For the text-containing cell, return its midpoint in (x, y) coordinate format. 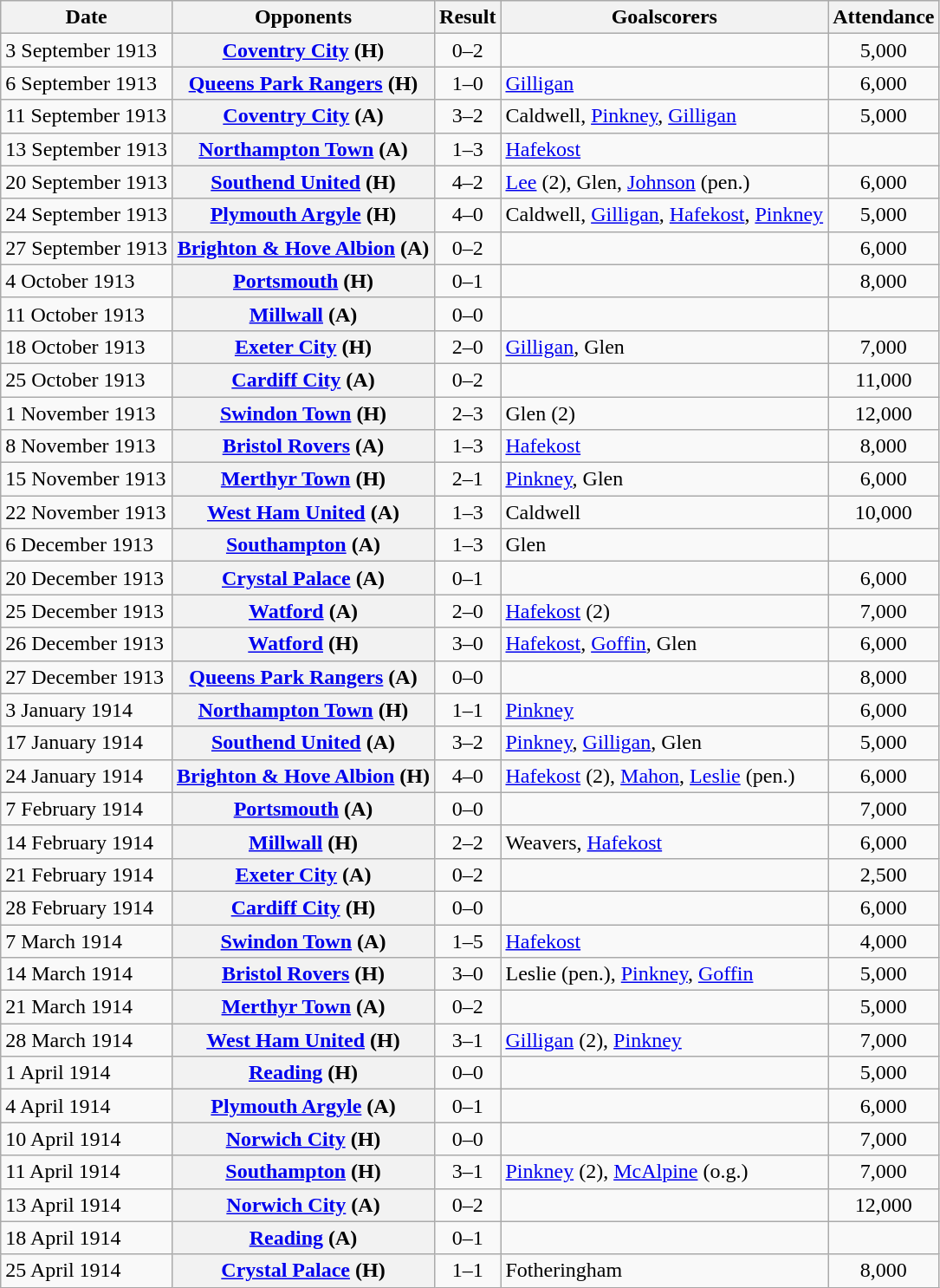
1–0 (468, 83)
West Ham United (H) (303, 1040)
22 November 1913 (87, 512)
West Ham United (A) (303, 512)
Watford (A) (303, 611)
11 October 1913 (87, 314)
Plymouth Argyle (A) (303, 1106)
26 December 1913 (87, 644)
Reading (A) (303, 1238)
Lee (2), Glen, Johnson (pen.) (664, 182)
Plymouth Argyle (H) (303, 215)
Crystal Palace (H) (303, 1271)
15 November 1913 (87, 479)
Millwall (A) (303, 314)
20 December 1913 (87, 578)
25 December 1913 (87, 611)
Result (468, 17)
Portsmouth (A) (303, 809)
13 April 1914 (87, 1205)
Watford (H) (303, 644)
21 March 1914 (87, 1007)
1 April 1914 (87, 1073)
Hafekost, Goffin, Glen (664, 644)
21 February 1914 (87, 875)
Gilligan (664, 83)
Merthyr Town (H) (303, 479)
14 February 1914 (87, 842)
Queens Park Rangers (H) (303, 83)
Hafekost (2), Mahon, Leslie (pen.) (664, 776)
24 January 1914 (87, 776)
7 February 1914 (87, 809)
Date (87, 17)
Leslie (pen.), Pinkney, Goffin (664, 974)
11 April 1914 (87, 1172)
17 January 1914 (87, 743)
4–2 (468, 182)
Glen (2) (664, 413)
2,500 (884, 875)
Southampton (H) (303, 1172)
24 September 1913 (87, 215)
28 February 1914 (87, 907)
Caldwell, Gilligan, Hafekost, Pinkney (664, 215)
2–2 (468, 842)
27 September 1913 (87, 248)
Weavers, Hafekost (664, 842)
Glen (664, 545)
Southampton (A) (303, 545)
6 December 1913 (87, 545)
1 November 1913 (87, 413)
11 September 1913 (87, 116)
8 November 1913 (87, 446)
6 September 1913 (87, 83)
Cardiff City (A) (303, 380)
Coventry City (H) (303, 50)
Brighton & Hove Albion (H) (303, 776)
3 September 1913 (87, 50)
18 October 1913 (87, 347)
Northampton Town (A) (303, 149)
10 April 1914 (87, 1139)
Brighton & Hove Albion (A) (303, 248)
Coventry City (A) (303, 116)
18 April 1914 (87, 1238)
27 December 1913 (87, 677)
25 October 1913 (87, 380)
Norwich City (A) (303, 1205)
Opponents (303, 17)
Caldwell, Pinkney, Gilligan (664, 116)
Swindon Town (A) (303, 940)
Goalscorers (664, 17)
Millwall (H) (303, 842)
25 April 1914 (87, 1271)
Crystal Palace (A) (303, 578)
4 October 1913 (87, 281)
Exeter City (A) (303, 875)
Pinkney, Gilligan, Glen (664, 743)
Hafekost (2) (664, 611)
28 March 1914 (87, 1040)
Swindon Town (H) (303, 413)
2–1 (468, 479)
Pinkney (664, 710)
4,000 (884, 940)
4 April 1914 (87, 1106)
Bristol Rovers (A) (303, 446)
13 September 1913 (87, 149)
Queens Park Rangers (A) (303, 677)
3 January 1914 (87, 710)
7 March 1914 (87, 940)
10,000 (884, 512)
Caldwell (664, 512)
14 March 1914 (87, 974)
11,000 (884, 380)
1–5 (468, 940)
Southend United (H) (303, 182)
Pinkney (2), McAlpine (o.g.) (664, 1172)
Gilligan (2), Pinkney (664, 1040)
Norwich City (H) (303, 1139)
Pinkney, Glen (664, 479)
Bristol Rovers (H) (303, 974)
Northampton Town (H) (303, 710)
Exeter City (H) (303, 347)
Reading (H) (303, 1073)
2–3 (468, 413)
Cardiff City (H) (303, 907)
Portsmouth (H) (303, 281)
Fotheringham (664, 1271)
Attendance (884, 17)
20 September 1913 (87, 182)
Merthyr Town (A) (303, 1007)
Southend United (A) (303, 743)
Gilligan, Glen (664, 347)
